Return the (x, y) coordinate for the center point of the cell that contains the specified text.  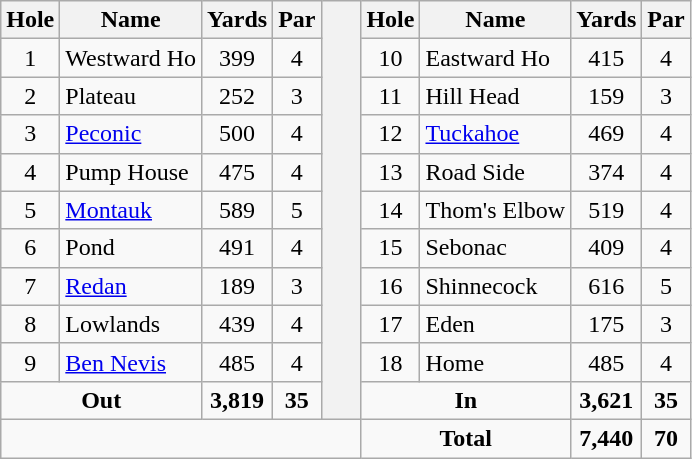
Eden (496, 324)
475 (238, 172)
In (466, 400)
399 (238, 58)
252 (238, 96)
409 (606, 248)
Tuckahoe (496, 134)
Plateau (131, 96)
Road Side (496, 172)
9 (30, 362)
Sebonac (496, 248)
439 (238, 324)
17 (390, 324)
70 (666, 438)
589 (238, 210)
Hill Head (496, 96)
189 (238, 286)
374 (606, 172)
7,440 (606, 438)
175 (606, 324)
Pond (131, 248)
8 (30, 324)
469 (606, 134)
18 (390, 362)
16 (390, 286)
Redan (131, 286)
Pump House (131, 172)
519 (606, 210)
14 (390, 210)
Montauk (131, 210)
616 (606, 286)
Eastward Ho (496, 58)
7 (30, 286)
491 (238, 248)
3,621 (606, 400)
Total (466, 438)
2 (30, 96)
15 (390, 248)
Westward Ho (131, 58)
Shinnecock (496, 286)
Thom's Elbow (496, 210)
Peconic (131, 134)
10 (390, 58)
Out (102, 400)
Ben Nevis (131, 362)
11 (390, 96)
12 (390, 134)
Home (496, 362)
159 (606, 96)
500 (238, 134)
6 (30, 248)
3,819 (238, 400)
1 (30, 58)
13 (390, 172)
415 (606, 58)
Lowlands (131, 324)
